Determine the (x, y) coordinate at the center of the cell enclosing the given text.  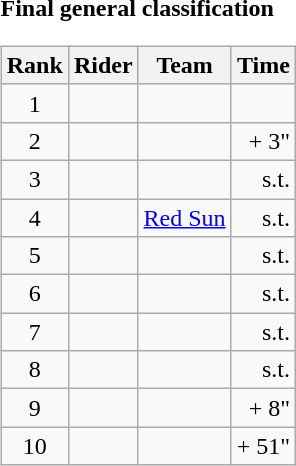
6 (34, 294)
Time (263, 65)
10 (34, 446)
Team (184, 65)
+ 51" (263, 446)
9 (34, 408)
+ 8" (263, 408)
Red Sun (184, 217)
1 (34, 103)
4 (34, 217)
Rank (34, 65)
2 (34, 141)
8 (34, 370)
+ 3" (263, 141)
5 (34, 256)
7 (34, 332)
3 (34, 179)
Rider (103, 65)
